Extract the [X, Y] coordinate from the center of the cell holding the provided text.  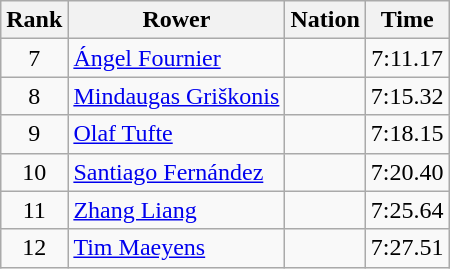
7 [34, 58]
7:18.15 [407, 134]
Mindaugas Griškonis [176, 96]
Rank [34, 20]
10 [34, 172]
7:25.64 [407, 210]
8 [34, 96]
7:11.17 [407, 58]
11 [34, 210]
7:20.40 [407, 172]
Zhang Liang [176, 210]
7:27.51 [407, 248]
12 [34, 248]
7:15.32 [407, 96]
Olaf Tufte [176, 134]
9 [34, 134]
Rower [176, 20]
Nation [325, 20]
Santiago Fernández [176, 172]
Tim Maeyens [176, 248]
Time [407, 20]
Ángel Fournier [176, 58]
